Determine the [x, y] coordinate at the center of the cell enclosing the given text.  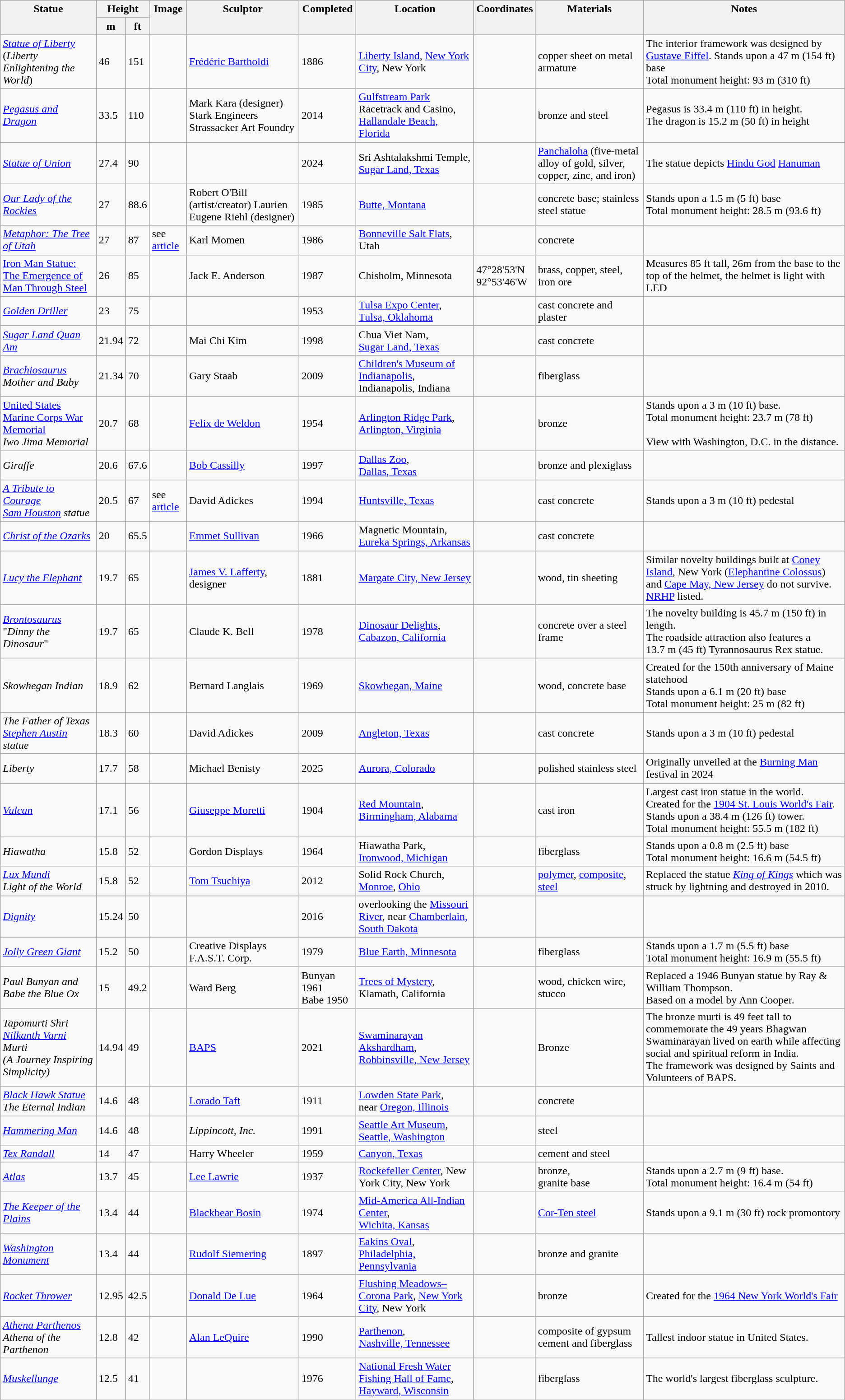
Creative DisplaysF.A.S.T. Corp. [243, 952]
Magnetic Mountain,Eureka Springs, Arkansas [415, 537]
Coordinates [505, 18]
BAPS [243, 1047]
67 [137, 501]
Gulfstream Park Racetrack and Casino,Hallandale Beach, Florida [415, 116]
Huntsville, Texas [415, 501]
The Father of TexasStephen Austin statue [48, 733]
Michael Benisty [243, 769]
Cor-Ten steel [590, 1213]
15.24 [111, 916]
Bernard Langlais [243, 686]
steel [590, 1130]
m [111, 26]
1904 [328, 810]
12.8 [111, 1337]
Seattle Art Museum,Seattle, Washington [415, 1130]
1959 [328, 1154]
Jack E. Anderson [243, 275]
47 [137, 1154]
14.94 [111, 1047]
Rudolf Siemering [243, 1254]
Hammering Man [48, 1130]
1969 [328, 686]
90 [137, 163]
68 [137, 424]
Gordon Displays [243, 852]
Christ of the Ozarks [48, 537]
cast iron [590, 810]
62 [137, 686]
Robert O'Bill (artist/creator) Laurien Eugene Riehl (designer) [243, 205]
1986 [328, 240]
Atlas [48, 1177]
2016 [328, 916]
15.2 [111, 952]
Golden Driller [48, 311]
Measures 85 ft tall, 26m from the base to the top of the helmet, the helmet is light with LED [744, 275]
Margate City, New Jersey [415, 578]
17.1 [111, 810]
polished stainless steel [590, 769]
Karl Momen [243, 240]
Aurora, Colorado [415, 769]
Dallas Zoo,Dallas, Texas [415, 465]
Hiawatha [48, 852]
Tex Randall [48, 1154]
concrete over a steel frame [590, 631]
1985 [328, 205]
Stands upon a 2.7 m (9 ft) base.Total monument height: 16.4 m (54 ft) [744, 1177]
brass, copper, steel, iron ore [590, 275]
cement and steel [590, 1154]
Parthenon,Nashville, Tennessee [415, 1337]
20.6 [111, 465]
The Keeper of the Plains [48, 1213]
Image [168, 18]
Rockefeller Center, New York City, New York [415, 1177]
20.7 [111, 424]
Washington Monument [48, 1254]
composite of gypsum cement and fiberglass [590, 1337]
Notes [744, 18]
Statue of Union [48, 163]
Frédéric Bartholdi [243, 61]
60 [137, 733]
Metaphor: The Tree of Utah [48, 240]
Tapomurti Shri Nilkanth Varni Murti(A Journey Inspiring Simplicity) [48, 1047]
75 [137, 311]
Bronze [590, 1047]
wood, chicken wire, stucco [590, 987]
Chua Viet Nam,Sugar Land, Texas [415, 341]
1954 [328, 424]
20.5 [111, 501]
Brachiosaurus Mother and Baby [48, 376]
Butte, Montana [415, 205]
Iron Man Statue:The Emergence of Man Through Steel [48, 275]
Mai Chi Kim [243, 341]
18.9 [111, 686]
Statue [48, 18]
Dinosaur Delights,Cabazon, California [415, 631]
65.5 [137, 537]
Mid-America All-Indian Center,Wichita, Kansas [415, 1213]
45 [137, 1177]
1991 [328, 1130]
26 [111, 275]
1979 [328, 952]
Arlington Ridge Park,Arlington, Virginia [415, 424]
Bunyan 1961Babe 1950 [328, 987]
1997 [328, 465]
Completed [328, 18]
13.7 [111, 1177]
Paul Bunyan and Babe the Blue Ox [48, 987]
Lippincott, Inc. [243, 1130]
2024 [328, 163]
Vulcan [48, 810]
overlooking the Missouri River, near Chamberlain, South Dakota [415, 916]
1881 [328, 578]
Giuseppe Moretti [243, 810]
Sri Ashtalakshmi Temple,Sugar Land, Texas [415, 163]
National Fresh Water Fishing Hall of Fame,Hayward, Wisconsin [415, 1379]
Solid Rock Church,Monroe, Ohio [415, 881]
151 [137, 61]
Created for the 1964 New York World's Fair [744, 1296]
Lucy the Elephant [48, 578]
Felix de Weldon [243, 424]
Skowhegan, Maine [415, 686]
bronze,granite base [590, 1177]
67.6 [137, 465]
Replaced the statue King of Kings which was struck by lightning and destroyed in 2010. [744, 881]
Lowden State Park,near Oregon, Illinois [415, 1101]
polymer, composite, steel [590, 881]
Similar novelty buildings built at Coney Island, New York (Elephantine Colossus)and Cape May, New Jersey do not survive.NRHP listed. [744, 578]
bronze and granite [590, 1254]
Muskellunge [48, 1379]
Athena ParthenosAthena of the Parthenon [48, 1337]
21.34 [111, 376]
47°28'53'N92°53'46'W [505, 275]
The interior framework was designed by Gustave Eiffel. Stands upon a 47 m (154 ft) baseTotal monument height: 93 m (310 ft) [744, 61]
1976 [328, 1379]
56 [137, 810]
The novelty building is 45.7 m (150 ft) in length.The roadside attraction also features a 13.7 m (45 ft) Tyrannosaurus Rex statue. [744, 631]
42.5 [137, 1296]
33.5 [111, 116]
20 [111, 537]
Hiawatha Park,Ironwood, Michigan [415, 852]
1978 [328, 631]
Bonneville Salt Flats,Utah [415, 240]
bronze and steel [590, 116]
12.5 [111, 1379]
Dignity [48, 916]
The world's largest fiberglass sculpture. [744, 1379]
Eakins Oval,Philadelphia, Pennsylvania [415, 1254]
Skowhegan Indian [48, 686]
cast concrete and plaster [590, 311]
85 [137, 275]
21.94 [111, 341]
Alan LeQuire [243, 1337]
70 [137, 376]
copper sheet on metal armature [590, 61]
41 [137, 1379]
Stands upon a 0.8 m (2.5 ft) baseTotal monument height: 16.6 m (54.5 ft) [744, 852]
Red Mountain,Birmingham, Alabama [415, 810]
ft [137, 26]
1987 [328, 275]
James V. Lafferty, designer [243, 578]
Trees of Mystery,Klamath, California [415, 987]
Our Lady of the Rockies [48, 205]
Children's Museum of Indianapolis,Indianapolis, Indiana [415, 376]
Jolly Green Giant [48, 952]
Sugar Land Quan Am [48, 341]
Brontosaurus"Dinny the Dinosaur" [48, 631]
Donald De Lue [243, 1296]
Harry Wheeler [243, 1154]
Pegasus and Dragon [48, 116]
2012 [328, 881]
Chisholm, Minnesota [415, 275]
concrete base; stainless steel statue [590, 205]
88.6 [137, 205]
Created for the 150th anniversary of Maine statehoodStands upon a 6.1 m (20 ft) baseTotal monument height: 25 m (82 ft) [744, 686]
2014 [328, 116]
2021 [328, 1047]
Blackbear Bosin [243, 1213]
2025 [328, 769]
Stands upon a 9.1 m (30 ft) rock promontory [744, 1213]
Replaced a 1946 Bunyan statue by Ray & William Thompson.Based on a model by Ann Cooper. [744, 987]
Tallest indoor statue in United States. [744, 1337]
1937 [328, 1177]
Rocket Thrower [48, 1296]
1897 [328, 1254]
Blue Earth, Minnesota [415, 952]
87 [137, 240]
Gary Staab [243, 376]
Lux MundiLight of the World [48, 881]
Lorado Taft [243, 1101]
bronze and plexiglass [590, 465]
Giraffe [48, 465]
1998 [328, 341]
Flushing Meadows–Corona Park, New York City, New York [415, 1296]
Materials [590, 18]
Canyon, Texas [415, 1154]
1911 [328, 1101]
42 [137, 1337]
15 [111, 987]
1953 [328, 311]
72 [137, 341]
Originally unveiled at the Burning Man festival in 2024 [744, 769]
Stands upon a 1.7 m (5.5 ft) baseTotal monument height: 16.9 m (55.5 ft) [744, 952]
Statue of Liberty(Liberty Enlightening the World) [48, 61]
Tulsa Expo Center,Tulsa, Oklahoma [415, 311]
Emmet Sullivan [243, 537]
18.3 [111, 733]
Pegasus is 33.4 m (110 ft) in height.The dragon is 15.2 m (50 ft) in height [744, 116]
Liberty Island, New York City, New York [415, 61]
Black Hawk StatueThe Eternal Indian [48, 1101]
49.2 [137, 987]
Lee Lawrie [243, 1177]
Tom Tsuchiya [243, 881]
Mark Kara (designer)Stark EngineersStrassacker Art Foundry [243, 116]
23 [111, 311]
Angleton, Texas [415, 733]
Stands upon a 1.5 m (5 ft) baseTotal monument height: 28.5 m (93.6 ft) [744, 205]
Swaminarayan Akshardham, Robbinsville, New Jersey [415, 1047]
Claude K. Bell [243, 631]
Liberty [48, 769]
49 [137, 1047]
12.95 [111, 1296]
110 [137, 116]
46 [111, 61]
wood, concrete base [590, 686]
1974 [328, 1213]
A Tribute to CourageSam Houston statue [48, 501]
58 [137, 769]
27.4 [111, 163]
1966 [328, 537]
1994 [328, 501]
1886 [328, 61]
Sculptor [243, 18]
The statue depicts Hindu God Hanuman [744, 163]
United States Marine Corps War MemorialIwo Jima Memorial [48, 424]
Height [123, 9]
1990 [328, 1337]
Stands upon a 3 m (10 ft) base.Total monument height: 23.7 m (78 ft)View with Washington, D.C. in the distance. [744, 424]
Location [415, 18]
wood, tin sheeting [590, 578]
Panchaloha (five-metal alloy of gold, silver, copper, zinc, and iron) [590, 163]
14 [111, 1154]
17.7 [111, 769]
Bob Cassilly [243, 465]
Ward Berg [243, 987]
